For the text-containing cell, return its midpoint in (X, Y) coordinate format. 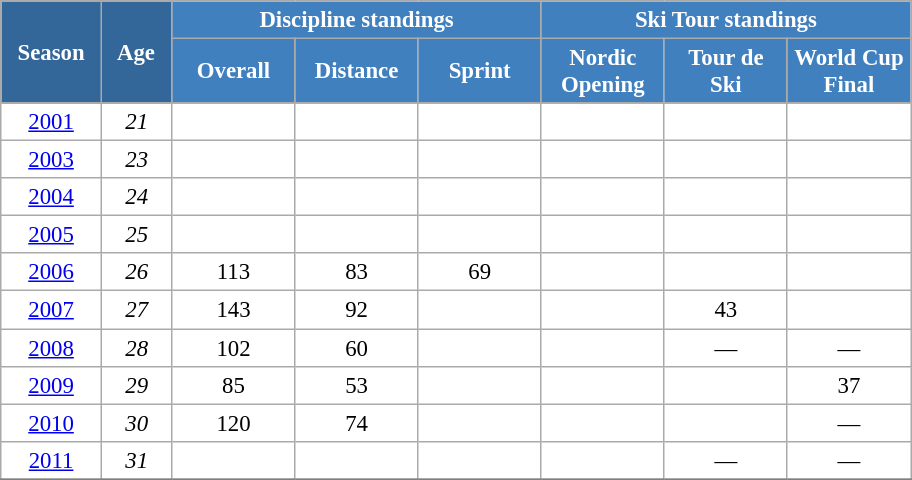
2005 (52, 235)
Sprint (480, 72)
2007 (52, 310)
21 (136, 122)
31 (136, 460)
37 (848, 385)
28 (136, 348)
120 (234, 423)
Overall (234, 72)
92 (356, 310)
Ski Tour standings (726, 20)
26 (136, 273)
2011 (52, 460)
29 (136, 385)
74 (356, 423)
25 (136, 235)
30 (136, 423)
NordicOpening (602, 72)
60 (356, 348)
43 (726, 310)
2004 (52, 197)
2010 (52, 423)
143 (234, 310)
27 (136, 310)
2001 (52, 122)
Distance (356, 72)
2006 (52, 273)
2009 (52, 385)
2008 (52, 348)
113 (234, 273)
85 (234, 385)
102 (234, 348)
World CupFinal (848, 72)
Discipline standings (356, 20)
53 (356, 385)
83 (356, 273)
2003 (52, 160)
24 (136, 197)
23 (136, 160)
69 (480, 273)
Season (52, 52)
Tour deSki (726, 72)
Age (136, 52)
